From the cell containing the given text, extract its center point as (x, y) coordinate. 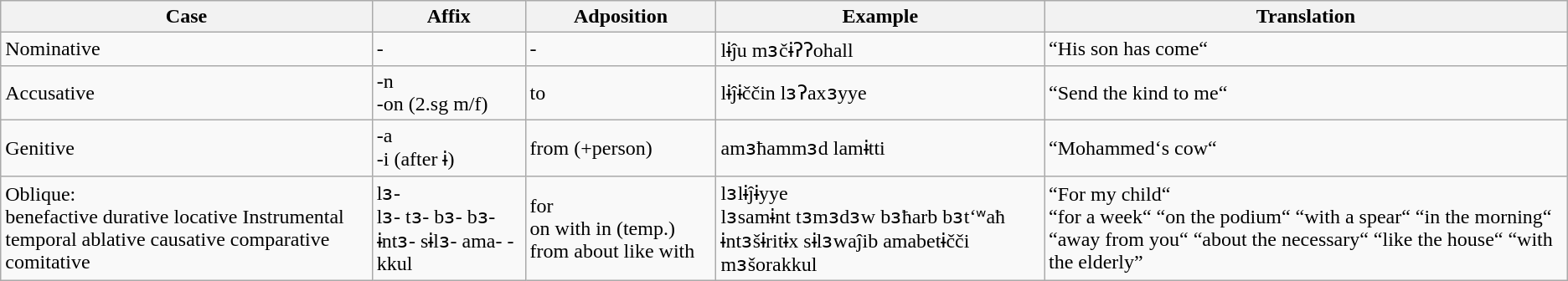
-n-on (2.sg m/f) (449, 92)
lɨĵu mɜčɨʔʔohall (880, 49)
Genitive (187, 147)
Case (187, 17)
“For my child““for a week“ “on the podium“ “with a spear“ “in the morning“ “away from you“ “about the necessary“ “like the house“ “with the elderly” (1305, 227)
“His son has come“ (1305, 49)
Oblique:benefactive durative locative Instrumental temporal ablative causative comparative comitative (187, 227)
foron with in (temp.) from about like with (621, 227)
“Mohammed‘s cow“ (1305, 147)
lɜlɨĵɨyyelɜsamɨnt tɜmɜdɜw bɜħarb bɜt‘ʷaħ ɨntɜšɨritɨx sɨlɜwaĵib amabetɨčči mɜšorakkul (880, 227)
from (+person) (621, 147)
lɜ-lɜ- tɜ- bɜ- bɜ- ɨntɜ- sɨlɜ- ama- -kkul (449, 227)
Nominative (187, 49)
Example (880, 17)
amɜħammɜd lamɨtti (880, 147)
lɨĵɨččin lɜʔaxɜyye (880, 92)
Adposition (621, 17)
Translation (1305, 17)
“Send the kind to me“ (1305, 92)
to (621, 92)
Affix (449, 17)
-a-i (after ɨ) (449, 147)
Accusative (187, 92)
